Output the [X, Y] coordinate of the center of the cell containing the given text.  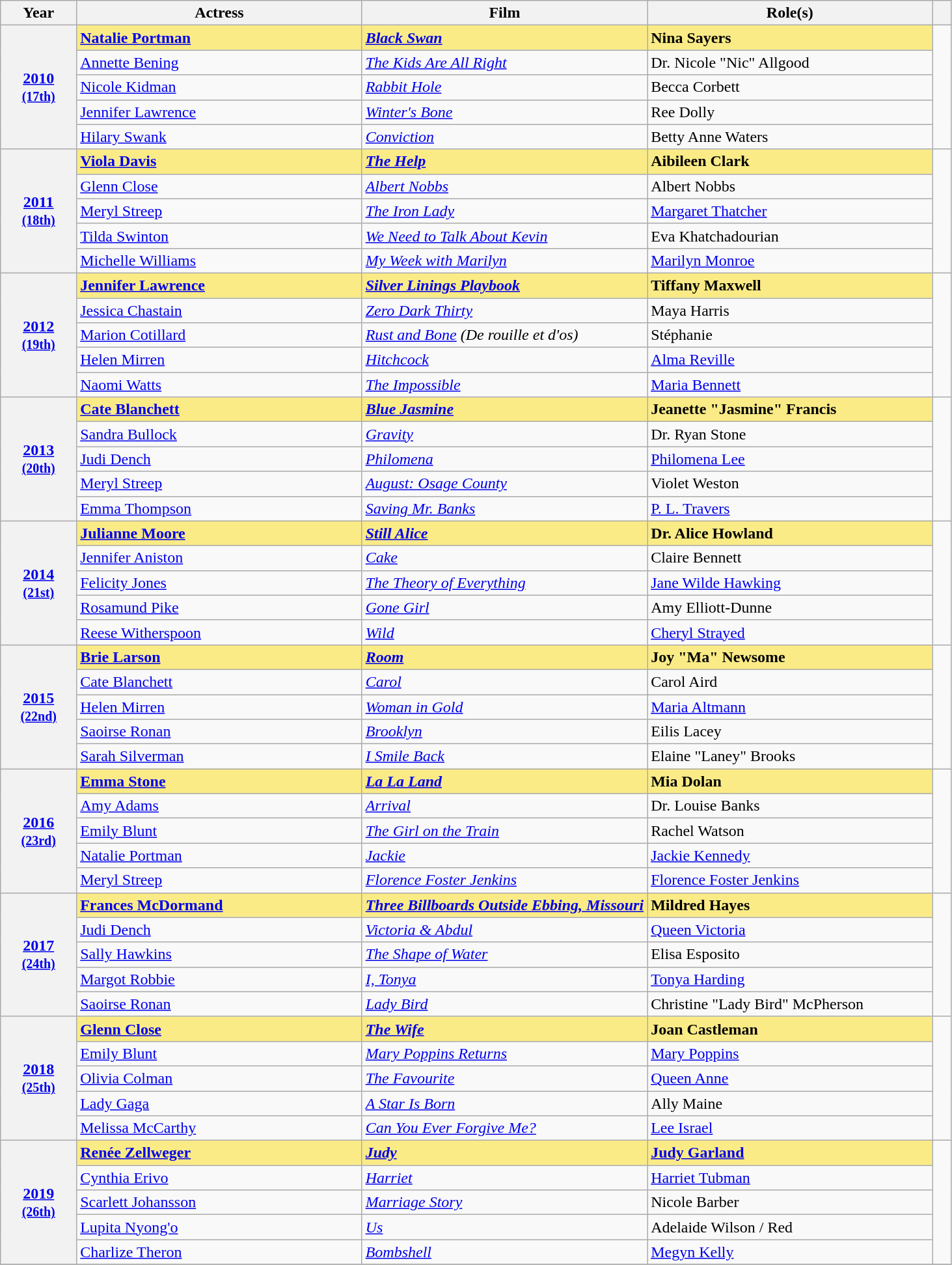
2018(25th) [39, 1078]
Renée Zellweger [219, 1153]
Becca Corbett [790, 87]
Jennifer Aniston [219, 558]
Role(s) [790, 13]
Maria Altmann [790, 706]
2011(18th) [39, 211]
August: Osage County [504, 484]
2017(24th) [39, 954]
I, Tonya [504, 979]
Harriet [504, 1178]
Nina Sayers [790, 38]
Betty Anne Waters [790, 137]
Felicity Jones [219, 583]
Ree Dolly [790, 112]
Adelaide Wilson / Red [790, 1227]
Mildred Hayes [790, 905]
Lee Israel [790, 1128]
The Shape of Water [504, 954]
Actress [219, 13]
Alma Reville [790, 360]
Eva Khatchadourian [790, 236]
Zero Dark Thirty [504, 311]
The Impossible [504, 385]
Saving Mr. Banks [504, 508]
Conviction [504, 137]
Margot Robbie [219, 979]
Cheryl Strayed [790, 632]
Amy Adams [219, 806]
Emma Stone [219, 781]
Maya Harris [790, 311]
Emma Thompson [219, 508]
Joan Castleman [790, 1029]
Annette Bening [219, 63]
2016(23rd) [39, 831]
2010(17th) [39, 87]
Room [504, 657]
2013(20th) [39, 459]
Melissa McCarthy [219, 1128]
Julianne Moore [219, 533]
Judy [504, 1153]
Arrival [504, 806]
The Favourite [504, 1078]
Michelle Williams [219, 260]
Dr. Louise Banks [790, 806]
Blue Jasmine [504, 410]
Jackie [504, 855]
Nicole Barber [790, 1202]
2012(19th) [39, 335]
Three Billboards Outside Ebbing, Missouri [504, 905]
Sandra Bullock [219, 434]
Elaine "Laney" Brooks [790, 757]
The Iron Lady [504, 211]
Mia Dolan [790, 781]
Violet Weston [790, 484]
Carol [504, 682]
Rosamund Pike [219, 607]
Harriet Tubman [790, 1178]
Hitchcock [504, 360]
Maria Bennett [790, 385]
Jackie Kennedy [790, 855]
Joy "Ma" Newsome [790, 657]
Aibileen Clark [790, 161]
Cynthia Erivo [219, 1178]
I Smile Back [504, 757]
Philomena [504, 459]
Dr. Alice Howland [790, 533]
Rabbit Hole [504, 87]
Cake [504, 558]
Tiffany Maxwell [790, 285]
Queen Victoria [790, 930]
Charlize Theron [219, 1252]
Ally Maine [790, 1104]
Dr. Ryan Stone [790, 434]
Us [504, 1227]
The Theory of Everything [504, 583]
The Help [504, 161]
Naomi Watts [219, 385]
Jeanette "Jasmine" Francis [790, 410]
A Star Is Born [504, 1104]
Stéphanie [790, 335]
Wild [504, 632]
Jane Wilde Hawking [790, 583]
Year [39, 13]
Philomena Lee [790, 459]
P. L. Travers [790, 508]
Gone Girl [504, 607]
Lupita Nyong'o [219, 1227]
Gravity [504, 434]
Lady Gaga [219, 1104]
Marriage Story [504, 1202]
Tilda Swinton [219, 236]
Claire Bennett [790, 558]
Judy Garland [790, 1153]
Woman in Gold [504, 706]
Amy Elliott-Dunne [790, 607]
2019(26th) [39, 1202]
Viola Davis [219, 161]
Winter's Bone [504, 112]
We Need to Talk About Kevin [504, 236]
Megyn Kelly [790, 1252]
Marilyn Monroe [790, 260]
Scarlett Johansson [219, 1202]
Silver Linings Playbook [504, 285]
Mary Poppins Returns [504, 1053]
The Kids Are All Right [504, 63]
Hilary Swank [219, 137]
Sally Hawkins [219, 954]
Christine "Lady Bird" McPherson [790, 1004]
Elisa Esposito [790, 954]
Marion Cotillard [219, 335]
The Wife [504, 1029]
Reese Witherspoon [219, 632]
Sarah Silverman [219, 757]
Victoria & Abdul [504, 930]
Eilis Lacey [790, 732]
The Girl on the Train [504, 831]
Brie Larson [219, 657]
My Week with Marilyn [504, 260]
Margaret Thatcher [790, 211]
Rust and Bone (De rouille et d'os) [504, 335]
2014(21st) [39, 583]
Black Swan [504, 38]
Brooklyn [504, 732]
Carol Aird [790, 682]
Lady Bird [504, 1004]
La La Land [504, 781]
Frances McDormand [219, 905]
Mary Poppins [790, 1053]
Film [504, 13]
Queen Anne [790, 1078]
Nicole Kidman [219, 87]
Tonya Harding [790, 979]
Rachel Watson [790, 831]
2015(22nd) [39, 706]
Olivia Colman [219, 1078]
Still Alice [504, 533]
Dr. Nicole "Nic" Allgood [790, 63]
Bombshell [504, 1252]
Can You Ever Forgive Me? [504, 1128]
Jessica Chastain [219, 311]
